Extract the (X, Y) coordinate from the center of the cell holding the provided text.  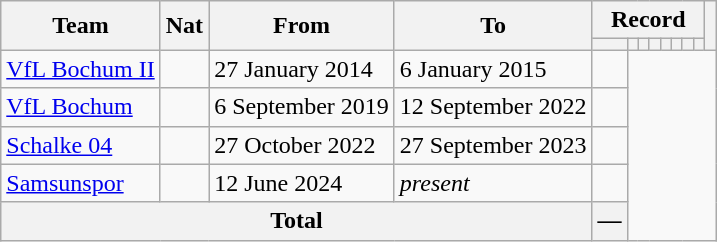
12 September 2022 (493, 107)
27 September 2023 (493, 145)
27 January 2014 (302, 69)
Nat (184, 26)
To (493, 26)
6 September 2019 (302, 107)
present (493, 183)
6 January 2015 (493, 69)
12 June 2024 (302, 183)
Record (648, 20)
Schalke 04 (80, 145)
VfL Bochum II (80, 69)
VfL Bochum (80, 107)
From (302, 26)
27 October 2022 (302, 145)
— (610, 221)
Samsunspor (80, 183)
Total (296, 221)
Team (80, 26)
